Pinpoint the cell where the given text exists, returning its [X, Y] midpoint coordinate. 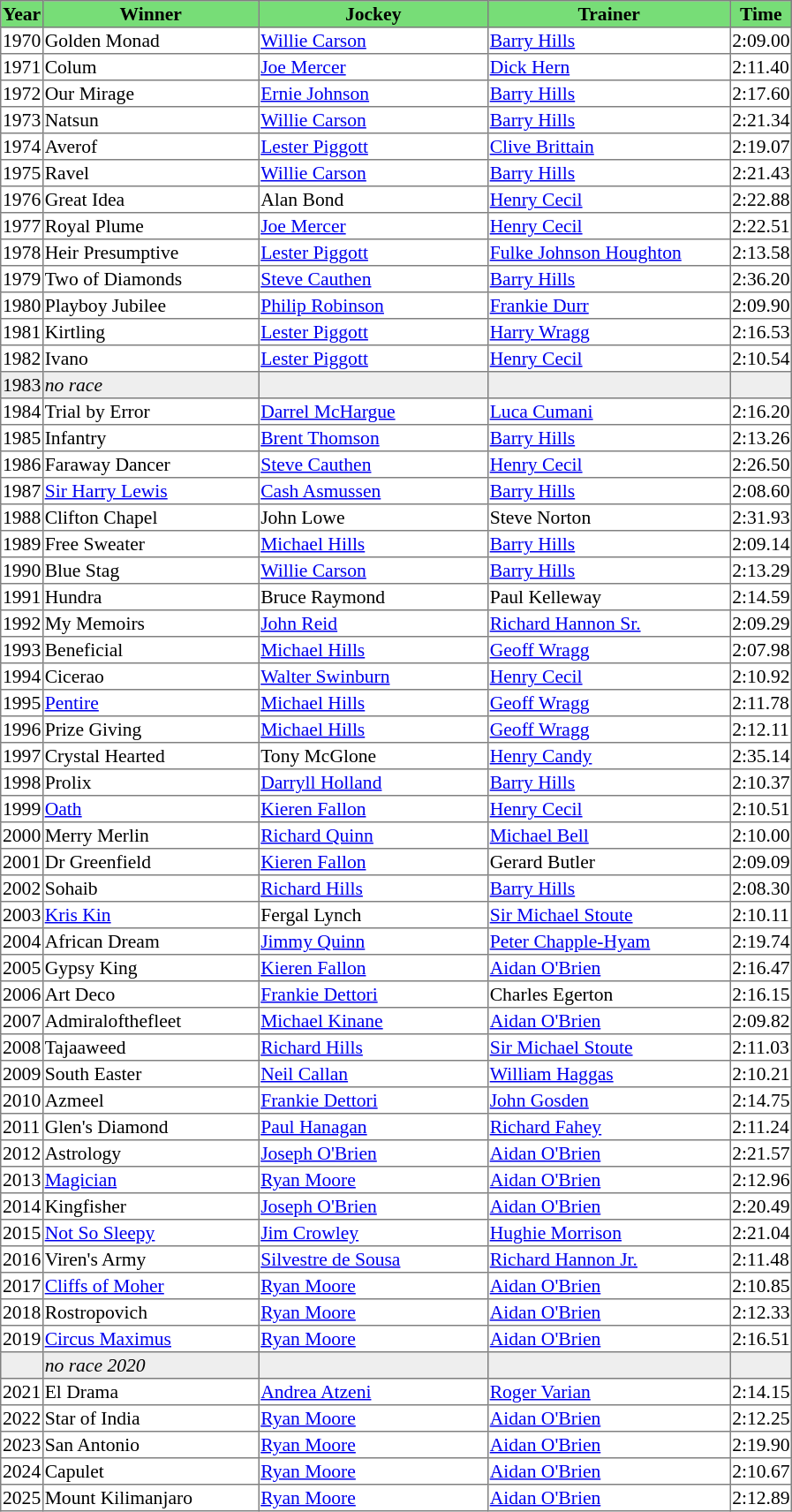
Colum [150, 67]
2012 [22, 1153]
2:21.04 [761, 1233]
2:36.20 [761, 279]
2:11.24 [761, 1127]
2013 [22, 1180]
Pentire [150, 703]
Silvestre de Sousa [373, 1259]
2004 [22, 941]
Hughie Morrison [608, 1233]
1980 [22, 306]
2:19.07 [761, 147]
2005 [22, 968]
2:10.11 [761, 915]
Clifton Chapel [150, 518]
Dr Greenfield [150, 862]
Hundra [150, 597]
2006 [22, 994]
Ernie Johnson [373, 94]
Henry Candy [608, 756]
Cicerao [150, 677]
2017 [22, 1286]
Steve Norton [608, 518]
Jim Crowley [373, 1233]
1987 [22, 491]
Luca Cumani [608, 412]
South Easter [150, 1074]
2019 [22, 1339]
Trainer [608, 14]
1985 [22, 438]
1990 [22, 571]
2:12.11 [761, 730]
Art Deco [150, 994]
Gerard Butler [608, 862]
Richard Hannon Jr. [608, 1259]
2025 [22, 1498]
Jimmy Quinn [373, 941]
Glen's Diamond [150, 1127]
2:07.98 [761, 650]
2:09.00 [761, 41]
1982 [22, 359]
Michael Kinane [373, 1021]
no race 2020 [150, 1365]
Kirtling [150, 332]
Viren's Army [150, 1259]
2:16.15 [761, 994]
Astrology [150, 1153]
1970 [22, 41]
2:12.33 [761, 1312]
Kingfisher [150, 1206]
Our Mirage [150, 94]
1973 [22, 120]
2022 [22, 1418]
1996 [22, 730]
Admiralofthefleet [150, 1021]
1993 [22, 650]
2:12.25 [761, 1418]
Averof [150, 147]
1991 [22, 597]
2:09.90 [761, 306]
1999 [22, 809]
William Haggas [608, 1074]
2:10.37 [761, 782]
Fergal Lynch [373, 915]
San Antonio [150, 1445]
1974 [22, 147]
1978 [22, 253]
Harry Wragg [608, 332]
Frankie Durr [608, 306]
1988 [22, 518]
2:08.30 [761, 888]
2000 [22, 835]
2015 [22, 1233]
2:11.40 [761, 67]
El Drama [150, 1392]
2:16.20 [761, 412]
John Reid [373, 624]
1995 [22, 703]
2:10.67 [761, 1471]
2:13.29 [761, 571]
John Lowe [373, 518]
2:12.89 [761, 1498]
1979 [22, 279]
2:12.96 [761, 1180]
Heir Presumptive [150, 253]
2:09.09 [761, 862]
Capulet [150, 1471]
2001 [22, 862]
1976 [22, 200]
Dick Hern [608, 67]
1989 [22, 544]
Circus Maximus [150, 1339]
2:09.82 [761, 1021]
Andrea Atzeni [373, 1392]
Darrel McHargue [373, 412]
2:13.58 [761, 253]
2:16.53 [761, 332]
Darryll Holland [373, 782]
Philip Robinson [373, 306]
Playboy Jubilee [150, 306]
2011 [22, 1127]
2:14.59 [761, 597]
1983 [22, 385]
2016 [22, 1259]
2:35.14 [761, 756]
Tajaaweed [150, 1047]
2007 [22, 1021]
Beneficial [150, 650]
Tony McGlone [373, 756]
2:19.74 [761, 941]
2:10.92 [761, 677]
Rostropovich [150, 1312]
2:11.78 [761, 703]
Peter Chapple-Hyam [608, 941]
Kris Kin [150, 915]
Crystal Hearted [150, 756]
My Memoirs [150, 624]
Bruce Raymond [373, 597]
2009 [22, 1074]
2:17.60 [761, 94]
1977 [22, 226]
Richard Fahey [608, 1127]
2008 [22, 1047]
2:26.50 [761, 465]
Fulke Johnson Houghton [608, 253]
Brent Thomson [373, 438]
Michael Bell [608, 835]
Gypsy King [150, 968]
2:10.85 [761, 1286]
2:21.43 [761, 173]
2018 [22, 1312]
Sohaib [150, 888]
1984 [22, 412]
1986 [22, 465]
2:22.51 [761, 226]
Charles Egerton [608, 994]
Not So Sleepy [150, 1233]
Winner [150, 14]
2:11.48 [761, 1259]
Time [761, 14]
Cash Asmussen [373, 491]
1992 [22, 624]
2:21.34 [761, 120]
2:13.26 [761, 438]
Azmeel [150, 1100]
1972 [22, 94]
Clive Brittain [608, 147]
2:08.60 [761, 491]
Prize Giving [150, 730]
2:10.51 [761, 809]
Royal Plume [150, 226]
Jockey [373, 14]
Paul Kelleway [608, 597]
Cliffs of Moher [150, 1286]
2:09.29 [761, 624]
2003 [22, 915]
Natsun [150, 120]
2002 [22, 888]
2:16.47 [761, 968]
Oath [150, 809]
1975 [22, 173]
African Dream [150, 941]
Ivano [150, 359]
2:14.15 [761, 1392]
2023 [22, 1445]
2:10.21 [761, 1074]
2:14.75 [761, 1100]
Ravel [150, 173]
Neil Callan [373, 1074]
Blue Stag [150, 571]
1998 [22, 782]
2024 [22, 1471]
Faraway Dancer [150, 465]
Star of India [150, 1418]
Walter Swinburn [373, 677]
no race [150, 385]
Merry Merlin [150, 835]
2:22.88 [761, 200]
2:11.03 [761, 1047]
2:10.54 [761, 359]
2:31.93 [761, 518]
1981 [22, 332]
1971 [22, 67]
Sir Harry Lewis [150, 491]
2010 [22, 1100]
2:09.14 [761, 544]
Golden Monad [150, 41]
2014 [22, 1206]
Two of Diamonds [150, 279]
Alan Bond [373, 200]
Prolix [150, 782]
2:16.51 [761, 1339]
Roger Varian [608, 1392]
1994 [22, 677]
2021 [22, 1392]
2:19.90 [761, 1445]
Great Idea [150, 200]
2:20.49 [761, 1206]
Mount Kilimanjaro [150, 1498]
2:10.00 [761, 835]
Year [22, 14]
1997 [22, 756]
Infantry [150, 438]
Paul Hanagan [373, 1127]
2:21.57 [761, 1153]
Magician [150, 1180]
Free Sweater [150, 544]
Trial by Error [150, 412]
Richard Quinn [373, 835]
John Gosden [608, 1100]
Richard Hannon Sr. [608, 624]
